Locate the cell with the specified text and output its (x, y) center coordinate. 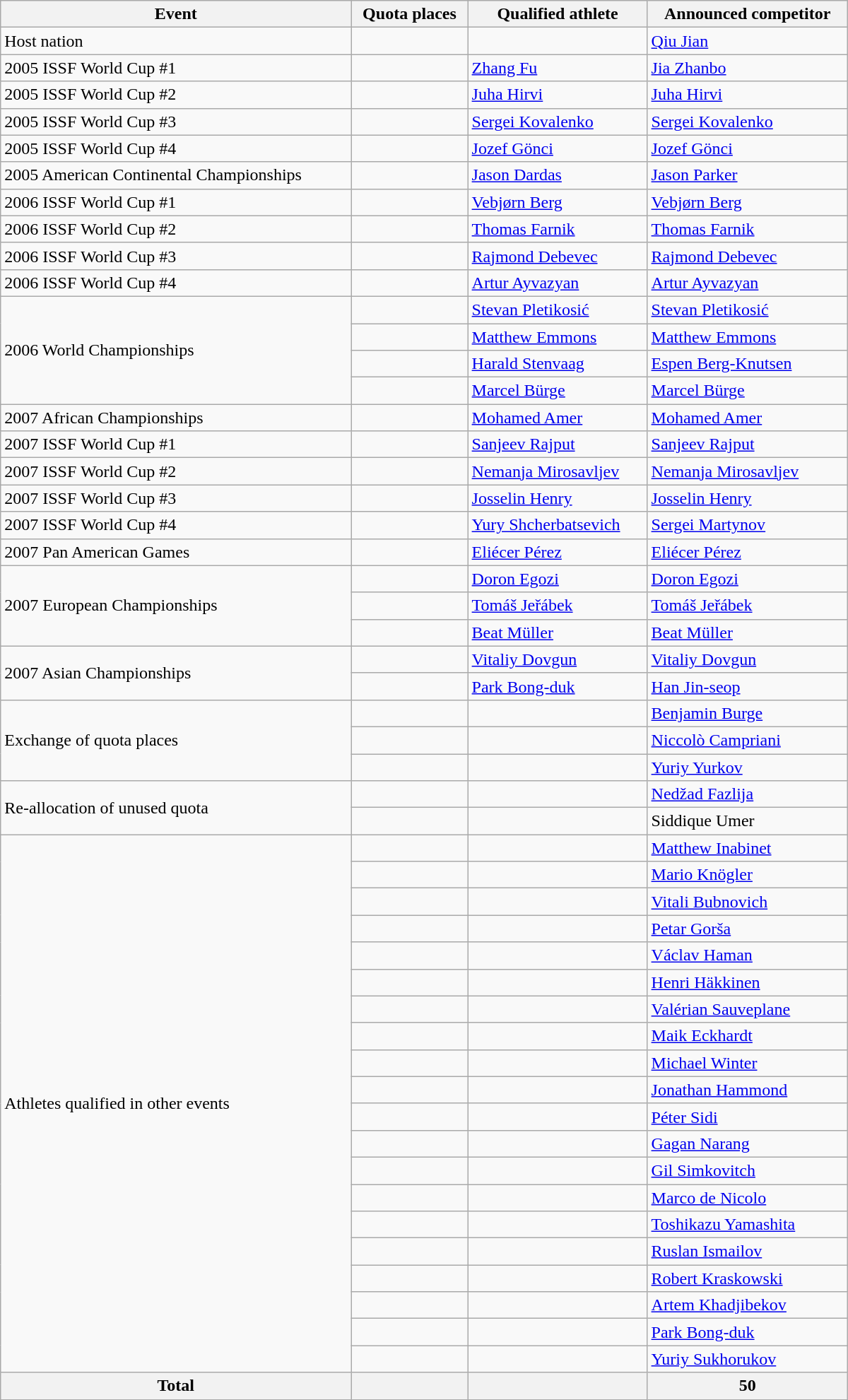
Robert Kraskowski (748, 1278)
2005 American Continental Championships (176, 175)
Yuriy Sukhorukov (748, 1359)
Harald Stenvaag (558, 364)
Yury Shcherbatsevich (558, 525)
Announced competitor (748, 14)
Petar Gorša (748, 929)
Exchange of quota places (176, 740)
Jonathan Hammond (748, 1090)
2006 ISSF World Cup #1 (176, 202)
2007 African Championships (176, 418)
Qiu Jian (748, 41)
2005 ISSF World Cup #3 (176, 122)
Espen Berg-Knutsen (748, 364)
2006 ISSF World Cup #3 (176, 256)
Athletes qualified in other events (176, 1104)
2005 ISSF World Cup #4 (176, 148)
2007 European Championships (176, 606)
50 (748, 1386)
Vitali Bubnovich (748, 902)
Maik Eckhardt (748, 1036)
Artem Khadjibekov (748, 1305)
2007 ISSF World Cup #4 (176, 525)
2007 ISSF World Cup #3 (176, 498)
Gagan Narang (748, 1143)
Nedžad Fazlija (748, 794)
Host nation (176, 41)
Matthew Inabinet (748, 848)
Total (176, 1386)
Michael Winter (748, 1063)
Péter Sidi (748, 1117)
2005 ISSF World Cup #1 (176, 68)
Siddique Umer (748, 821)
Event (176, 14)
Jason Parker (748, 175)
2007 ISSF World Cup #1 (176, 445)
Han Jin-seop (748, 686)
Quota places (410, 14)
Valérian Sauveplane (748, 1009)
Marco de Nicolo (748, 1198)
2007 Pan American Games (176, 552)
Yuriy Yurkov (748, 767)
2006 ISSF World Cup #2 (176, 229)
2005 ISSF World Cup #2 (176, 95)
Benjamin Burge (748, 713)
Václav Haman (748, 955)
Ruslan Ismailov (748, 1252)
Henri Häkkinen (748, 982)
Gil Simkovitch (748, 1170)
Zhang Fu (558, 68)
2006 ISSF World Cup #4 (176, 283)
Jia Zhanbo (748, 68)
Niccolò Campriani (748, 740)
2006 World Championships (176, 350)
Mario Knögler (748, 875)
Toshikazu Yamashita (748, 1225)
Sergei Martynov (748, 525)
Re-allocation of unused quota (176, 808)
2007 Asian Championships (176, 673)
2007 ISSF World Cup #2 (176, 471)
Jason Dardas (558, 175)
Qualified athlete (558, 14)
